Search for the cell housing the specified text and yield its [x, y] center coordinate. 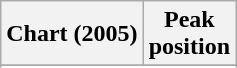
Chart (2005) [72, 34]
Peakposition [189, 34]
